Find where the given text appears and provide that cell's center as [x, y] coordinate. 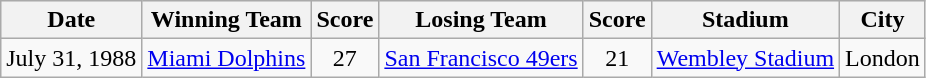
San Francisco 49ers [481, 58]
City [883, 20]
21 [617, 58]
Losing Team [481, 20]
London [883, 58]
Date [72, 20]
July 31, 1988 [72, 58]
Miami Dolphins [226, 58]
27 [345, 58]
Wembley Stadium [745, 58]
Winning Team [226, 20]
Stadium [745, 20]
